Extract the (x, y) coordinate from the center of the cell holding the provided text.  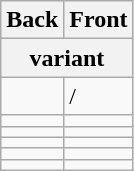
Front (98, 20)
variant (67, 58)
/ (98, 96)
Back (32, 20)
